Extract the [x, y] coordinate from the center of the cell holding the provided text.  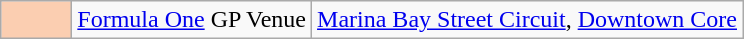
Formula One GP Venue [192, 20]
Marina Bay Street Circuit, Downtown Core [528, 20]
